Provide the (X, Y) coordinate of the cell's center where the given text is located.  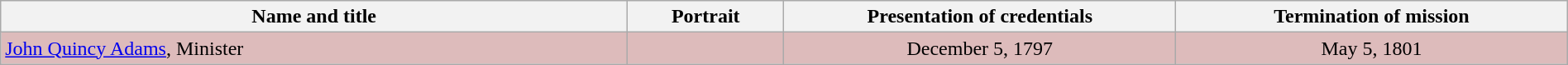
Presentation of credentials (980, 17)
May 5, 1801 (1372, 48)
Name and title (314, 17)
John Quincy Adams, Minister (314, 48)
Termination of mission (1372, 17)
Portrait (706, 17)
December 5, 1797 (980, 48)
